Find where the given text appears and provide that cell's center as [X, Y] coordinate. 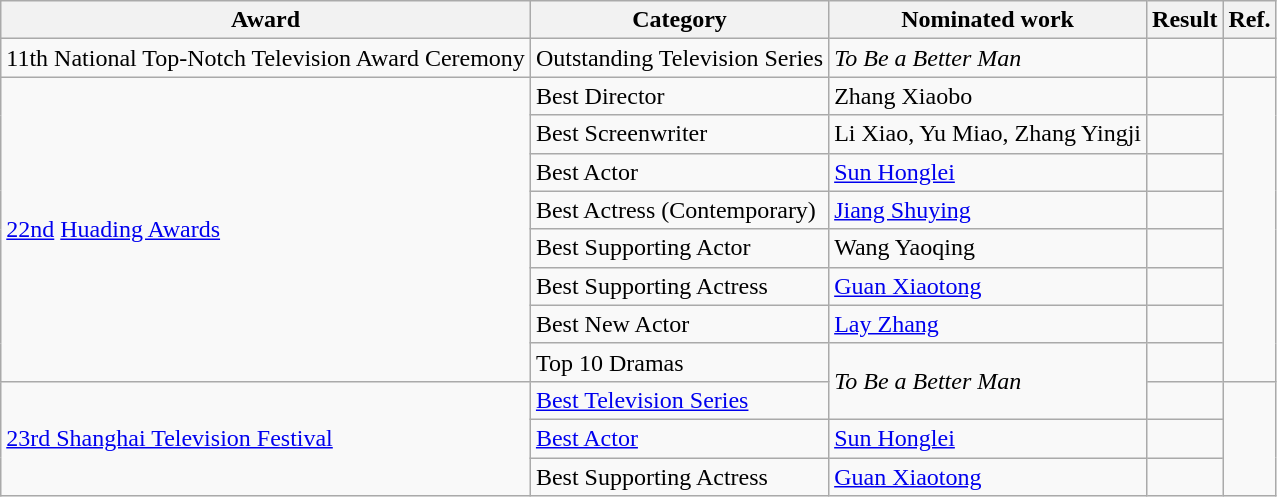
Award [266, 20]
Best Screenwriter [679, 134]
Result [1185, 20]
Lay Zhang [988, 324]
11th National Top-Notch Television Award Ceremony [266, 58]
Category [679, 20]
Best New Actor [679, 324]
Wang Yaoqing [988, 248]
Outstanding Television Series [679, 58]
Best Actress (Contemporary) [679, 210]
Top 10 Dramas [679, 362]
Best Television Series [679, 400]
Ref. [1250, 20]
Nominated work [988, 20]
Jiang Shuying [988, 210]
Li Xiao, Yu Miao, Zhang Yingji [988, 134]
22nd Huading Awards [266, 229]
Zhang Xiaobo [988, 96]
Best Supporting Actor [679, 248]
23rd Shanghai Television Festival [266, 438]
Best Director [679, 96]
